Search for the cell housing the specified text and yield its (X, Y) center coordinate. 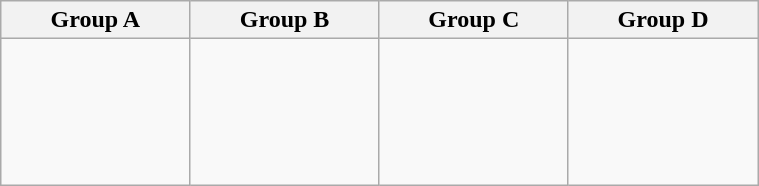
Group B (284, 20)
Group A (96, 20)
Group D (662, 20)
Group C (474, 20)
